Capture the cell that displays the provided text and extract its [x, y] central coordinate. 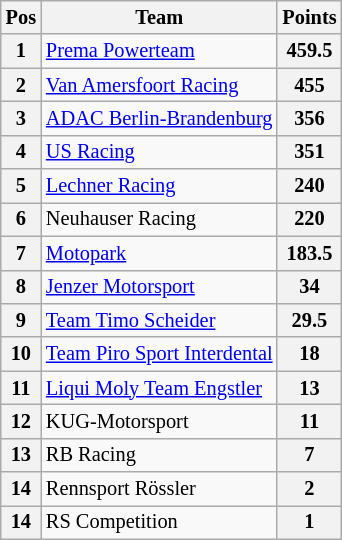
Liqui Moly Team Engstler [159, 388]
Team Piro Sport Interdental [159, 354]
KUG-Motorsport [159, 421]
3 [21, 118]
455 [309, 85]
18 [309, 354]
8 [21, 287]
183.5 [309, 253]
Lechner Racing [159, 186]
6 [21, 219]
4 [21, 152]
Van Amersfoort Racing [159, 85]
Neuhauser Racing [159, 219]
RB Racing [159, 455]
459.5 [309, 51]
351 [309, 152]
Team Timo Scheider [159, 320]
12 [21, 421]
Jenzer Motorsport [159, 287]
29.5 [309, 320]
RS Competition [159, 522]
10 [21, 354]
Rennsport Rössler [159, 489]
34 [309, 287]
356 [309, 118]
5 [21, 186]
Pos [21, 17]
Points [309, 17]
US Racing [159, 152]
240 [309, 186]
Prema Powerteam [159, 51]
9 [21, 320]
Motopark [159, 253]
ADAC Berlin-Brandenburg [159, 118]
220 [309, 219]
Team [159, 17]
